Pinpoint the cell where the given text exists, returning its [X, Y] midpoint coordinate. 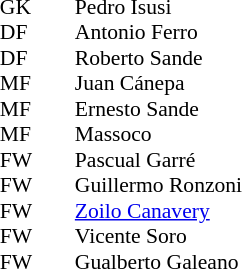
Ernesto Sande [158, 109]
Roberto Sande [158, 58]
Vicente Soro [158, 237]
Zoilo Canavery [158, 211]
Juan Cánepa [158, 83]
Guillermo Ronzoni [158, 185]
Pascual Garré [158, 160]
Antonio Ferro [158, 33]
Massoco [158, 135]
